Capture the cell that displays the provided text and extract its (X, Y) central coordinate. 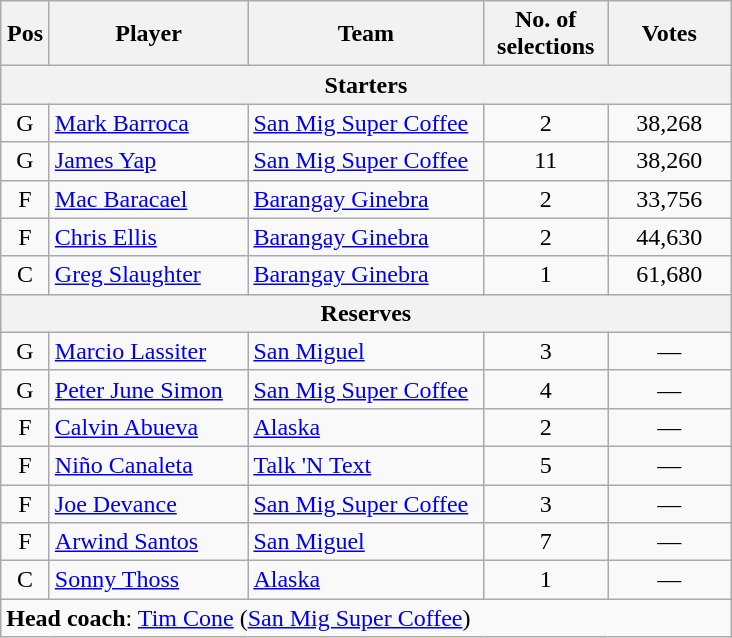
11 (546, 161)
Mark Barroca (148, 123)
James Yap (148, 161)
Player (148, 34)
Niño Canaleta (148, 465)
Head coach: Tim Cone (San Mig Super Coffee) (366, 618)
Marcio Lassiter (148, 351)
Mac Baracael (148, 199)
5 (546, 465)
Joe Devance (148, 503)
Team (366, 34)
Talk 'N Text (366, 465)
61,680 (670, 275)
Pos (26, 34)
Peter June Simon (148, 389)
Sonny Thoss (148, 580)
4 (546, 389)
Votes (670, 34)
44,630 (670, 237)
38,260 (670, 161)
No. of selections (546, 34)
Greg Slaughter (148, 275)
Chris Ellis (148, 237)
Reserves (366, 313)
Calvin Abueva (148, 427)
33,756 (670, 199)
Starters (366, 85)
7 (546, 542)
38,268 (670, 123)
Arwind Santos (148, 542)
